Return (x, y) of the center of cell containing provided text 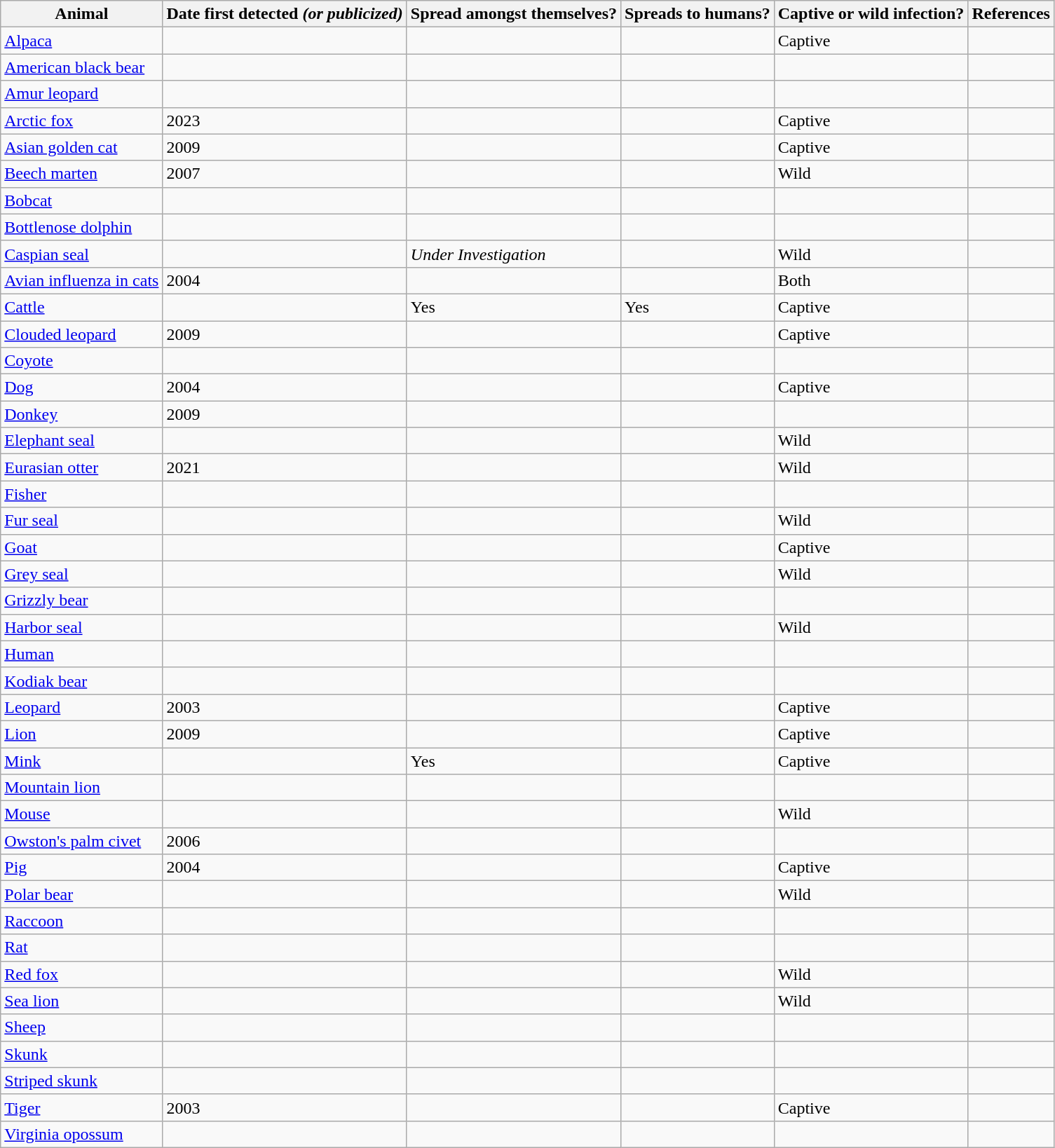
Animal (81, 14)
Both (871, 280)
2006 (285, 841)
Asian golden cat (81, 147)
Dog (81, 388)
Mouse (81, 814)
Bottlenose dolphin (81, 227)
Sea lion (81, 1001)
Elephant seal (81, 441)
Raccoon (81, 921)
Human (81, 654)
Grizzly bear (81, 601)
Clouded leopard (81, 334)
Leopard (81, 707)
Caspian seal (81, 254)
Grey seal (81, 574)
Striped skunk (81, 1081)
Kodiak bear (81, 681)
Mink (81, 760)
Donkey (81, 414)
Owston's palm civet (81, 841)
Fur seal (81, 521)
Sheep (81, 1027)
Arctic fox (81, 121)
Under Investigation (513, 254)
Virginia opossum (81, 1134)
2021 (285, 467)
References (1011, 14)
Rat (81, 948)
Harbor seal (81, 627)
Eurasian otter (81, 467)
Tiger (81, 1107)
Coyote (81, 361)
American black bear (81, 67)
Alpaca (81, 41)
Bobcat (81, 200)
Pig (81, 868)
Cattle (81, 307)
Amur leopard (81, 94)
2023 (285, 121)
Red fox (81, 974)
Lion (81, 734)
Avian influenza in cats (81, 280)
Fisher (81, 494)
Spread amongst themselves? (513, 14)
Spreads to humans? (698, 14)
Mountain lion (81, 788)
Beech marten (81, 174)
Date first detected (or publicized) (285, 14)
Skunk (81, 1054)
2007 (285, 174)
Goat (81, 547)
Captive or wild infection? (871, 14)
Polar bear (81, 894)
